Return the (X, Y) coordinate for the center point of the cell that contains the specified text.  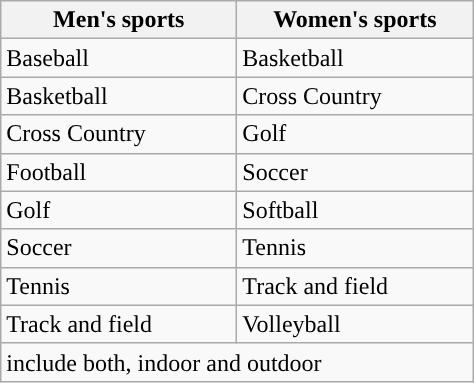
Volleyball (355, 324)
Men's sports (119, 20)
Baseball (119, 58)
include both, indoor and outdoor (237, 362)
Softball (355, 210)
Women's sports (355, 20)
Football (119, 172)
